Scan for the cell matching the given text and deliver its (x, y) coordinate at center. 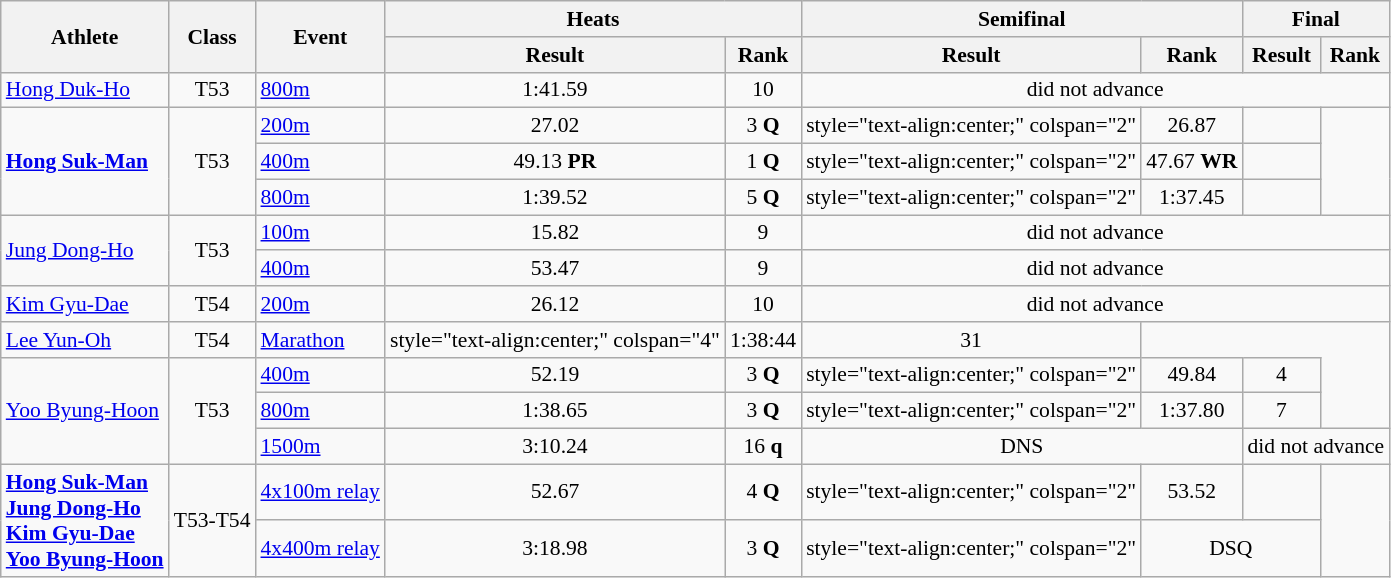
1 Q (763, 162)
16 q (763, 447)
1:38.65 (555, 411)
15.82 (555, 233)
1:38:44 (763, 340)
26.87 (1192, 126)
4 Q (763, 492)
1:37.80 (1192, 411)
T53-T54 (212, 520)
3:10.24 (555, 447)
Jung Dong-Ho (85, 250)
49.13 PR (555, 162)
Kim Gyu-Dae (85, 304)
4x100m relay (320, 492)
47.67 WR (1192, 162)
27.02 (555, 126)
Lee Yun-Oh (85, 340)
52.67 (555, 492)
style="text-align:center;" colspan="4" (555, 340)
26.12 (555, 304)
52.19 (555, 375)
7 (1281, 411)
Hong Suk-Man Jung Dong-Ho Kim Gyu-Dae Yoo Byung-Hoon (85, 520)
Marathon (320, 340)
DSQ (1230, 548)
31 (971, 340)
49.84 (1192, 375)
Athlete (85, 36)
Class (212, 36)
Yoo Byung-Hoon (85, 410)
100m (320, 233)
Final (1316, 19)
Heats (593, 19)
4x400m relay (320, 548)
1:37.45 (1192, 197)
Event (320, 36)
1:39.52 (555, 197)
5 Q (763, 197)
DNS (1022, 447)
Semifinal (1022, 19)
1500m (320, 447)
4 (1281, 375)
1:41.59 (555, 90)
Hong Duk-Ho (85, 90)
Hong Suk-Man (85, 162)
53.52 (1192, 492)
53.47 (555, 269)
3:18.98 (555, 548)
